Scan for the cell matching the given text and deliver its (X, Y) coordinate at center. 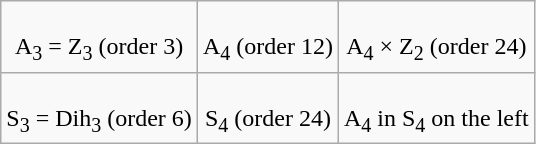
A3 = Z3 (order 3) (100, 36)
A4 (order 12) (268, 36)
S4 (order 24) (268, 108)
A4 × Z2 (order 24) (436, 36)
S3 = Dih3 (order 6) (100, 108)
A4 in S4 on the left (436, 108)
